Find where the given text appears and provide that cell's center as (X, Y) coordinate. 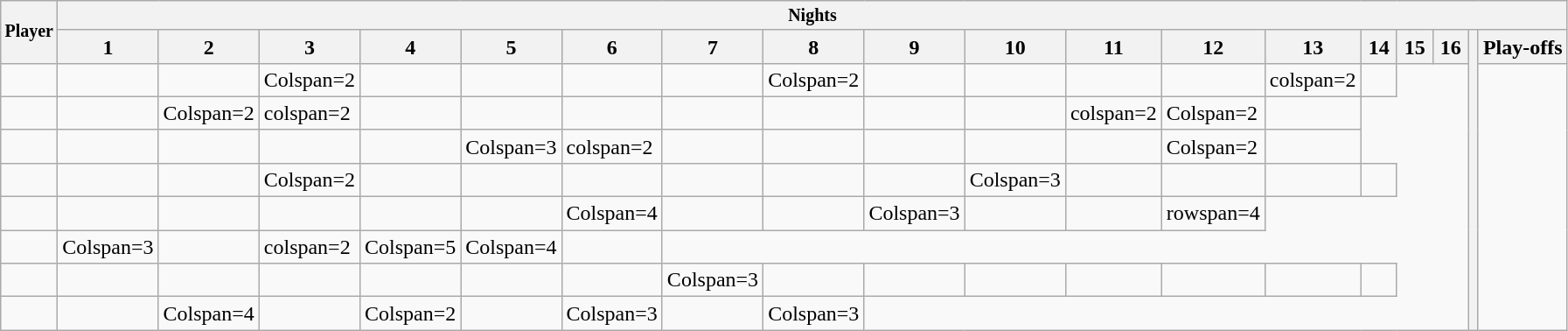
6 (612, 46)
11 (1113, 46)
Player (30, 32)
7 (712, 46)
3 (310, 46)
12 (1213, 46)
Colspan=5 (411, 247)
4 (411, 46)
Nights (812, 16)
Play-offs (1523, 46)
10 (1014, 46)
14 (1378, 46)
13 (1313, 46)
5 (511, 46)
1 (108, 46)
16 (1450, 46)
9 (915, 46)
2 (208, 46)
15 (1415, 46)
8 (813, 46)
rowspan=4 (1213, 214)
